From the cell containing the given text, extract its center point as (x, y) coordinate. 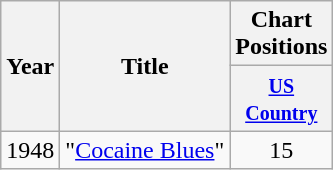
1948 (30, 150)
Chart Positions (282, 34)
15 (282, 150)
"Cocaine Blues" (145, 150)
US Country (282, 98)
Title (145, 66)
Year (30, 66)
